Locate the cell with the specified text and output its [X, Y] center coordinate. 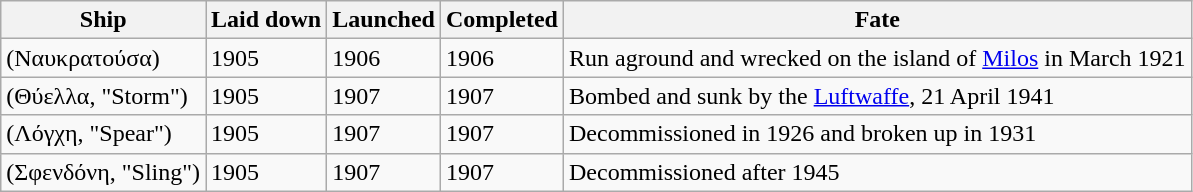
Bombed and sunk by the Luftwaffe, 21 April 1941 [877, 96]
(Λόγχη, "Spear") [104, 134]
Fate [877, 20]
Decommissioned after 1945 [877, 172]
Completed [502, 20]
Decommissioned in 1926 and broken up in 1931 [877, 134]
Laid down [266, 20]
Ship [104, 20]
(Σφενδόνη, "Sling") [104, 172]
Launched [384, 20]
(Θύελλα, "Storm") [104, 96]
Run aground and wrecked on the island of Milos in March 1921 [877, 58]
(Ναυκρατούσα) [104, 58]
